From the cell containing the given text, extract its center point as (x, y) coordinate. 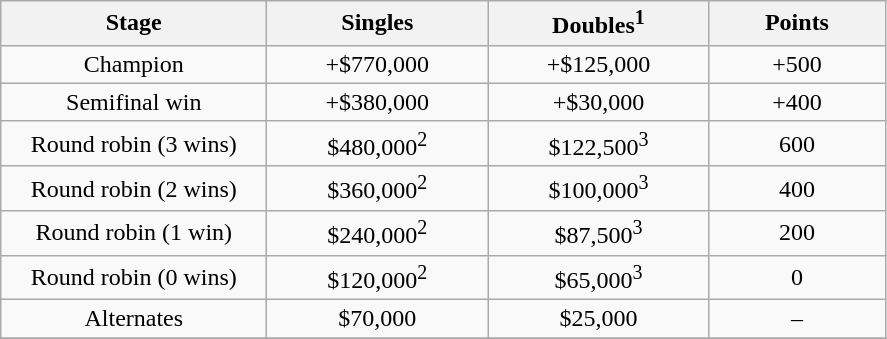
Singles (378, 24)
Semifinal win (134, 102)
600 (797, 144)
$122,5003 (598, 144)
$25,000 (598, 319)
Round robin (3 wins) (134, 144)
Doubles1 (598, 24)
+$125,000 (598, 64)
+400 (797, 102)
$65,0003 (598, 278)
Points (797, 24)
$87,5003 (598, 234)
+$380,000 (378, 102)
Round robin (2 wins) (134, 188)
Alternates (134, 319)
400 (797, 188)
– (797, 319)
Round robin (1 win) (134, 234)
Champion (134, 64)
$70,000 (378, 319)
$100,0003 (598, 188)
+500 (797, 64)
$120,0002 (378, 278)
Round robin (0 wins) (134, 278)
$360,0002 (378, 188)
$240,0002 (378, 234)
+$770,000 (378, 64)
Stage (134, 24)
$480,0002 (378, 144)
0 (797, 278)
+$30,000 (598, 102)
200 (797, 234)
